For the text-containing cell, return its midpoint in (x, y) coordinate format. 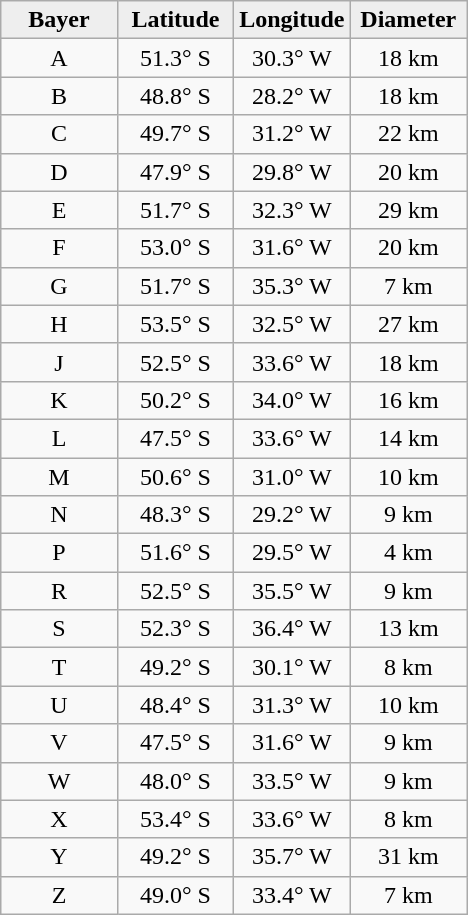
48.8° S (175, 96)
4 km (408, 553)
W (59, 781)
Longitude (292, 20)
50.2° S (175, 400)
V (59, 743)
J (59, 362)
30.3° W (292, 58)
29 km (408, 210)
32.3° W (292, 210)
51.3° S (175, 58)
Diameter (408, 20)
Latitude (175, 20)
29.2° W (292, 515)
L (59, 438)
33.4° W (292, 895)
32.5° W (292, 324)
48.4° S (175, 705)
T (59, 667)
53.5° S (175, 324)
31.0° W (292, 477)
D (59, 172)
K (59, 400)
P (59, 553)
48.3° S (175, 515)
M (59, 477)
35.3° W (292, 286)
29.5° W (292, 553)
36.4° W (292, 629)
X (59, 819)
E (59, 210)
31 km (408, 857)
Y (59, 857)
52.3° S (175, 629)
50.6° S (175, 477)
31.2° W (292, 134)
B (59, 96)
N (59, 515)
47.9° S (175, 172)
28.2° W (292, 96)
51.6° S (175, 553)
49.7° S (175, 134)
S (59, 629)
33.5° W (292, 781)
U (59, 705)
53.4° S (175, 819)
35.7° W (292, 857)
Z (59, 895)
49.0° S (175, 895)
R (59, 591)
F (59, 248)
48.0° S (175, 781)
16 km (408, 400)
27 km (408, 324)
H (59, 324)
30.1° W (292, 667)
53.0° S (175, 248)
13 km (408, 629)
31.3° W (292, 705)
C (59, 134)
Bayer (59, 20)
14 km (408, 438)
29.8° W (292, 172)
35.5° W (292, 591)
G (59, 286)
22 km (408, 134)
34.0° W (292, 400)
A (59, 58)
